Extract the (x, y) coordinate from the center of the cell holding the provided text.  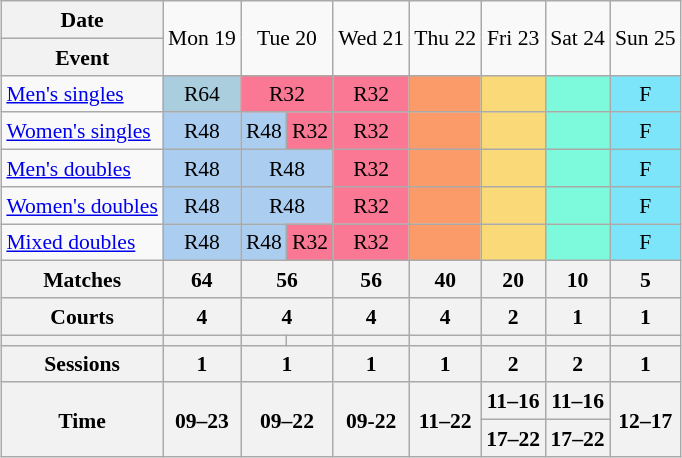
Mixed doubles (82, 242)
64 (202, 280)
Mon 19 (202, 38)
Men's doubles (82, 168)
Sun 25 (646, 38)
Event (82, 56)
Thu 22 (445, 38)
20 (513, 280)
R64 (202, 94)
09-22 (371, 419)
40 (445, 280)
Sat 24 (578, 38)
12–17 (646, 419)
Tue 20 (287, 38)
Matches (82, 280)
Sessions (82, 364)
Women's singles (82, 130)
Date (82, 20)
10 (578, 280)
09–22 (287, 419)
5 (646, 280)
Time (82, 419)
Courts (82, 316)
11–22 (445, 419)
Women's doubles (82, 204)
Wed 21 (371, 38)
Fri 23 (513, 38)
Men's singles (82, 94)
09–23 (202, 419)
